Capture the cell that displays the provided text and extract its (X, Y) central coordinate. 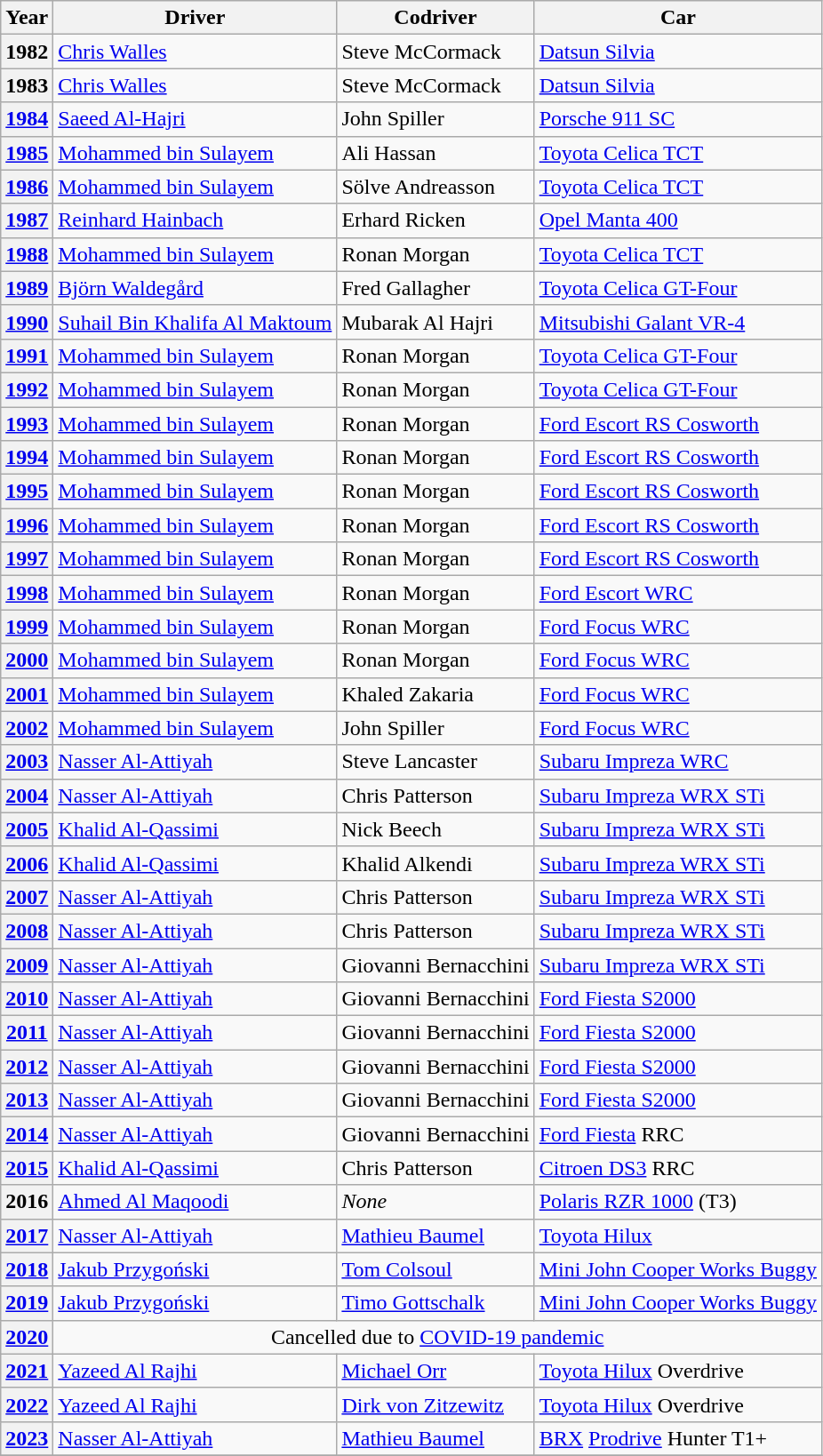
Steve Lancaster (435, 762)
Opel Manta 400 (677, 220)
2002 (27, 728)
Year (27, 18)
2021 (27, 1371)
Fred Gallagher (435, 288)
1982 (27, 52)
1991 (27, 356)
1995 (27, 492)
2018 (27, 1269)
1994 (27, 458)
Saeed Al-Hajri (196, 119)
Toyota Hilux (677, 1236)
1983 (27, 85)
1999 (27, 627)
2013 (27, 1100)
Citroen DS3 RRC (677, 1168)
1989 (27, 288)
Erhard Ricken (435, 220)
2017 (27, 1236)
1996 (27, 525)
2011 (27, 1033)
Cancelled due to COVID-19 pandemic (437, 1337)
2004 (27, 796)
2019 (27, 1303)
1990 (27, 322)
1986 (27, 187)
1998 (27, 593)
2001 (27, 694)
Ali Hassan (435, 153)
Ford Fiesta RRC (677, 1134)
Ford Escort WRC (677, 593)
Tom Colsoul (435, 1269)
2012 (27, 1067)
Mubarak Al Hajri (435, 322)
2022 (27, 1404)
Ahmed Al Maqoodi (196, 1202)
Khalid Alkendi (435, 863)
2015 (27, 1168)
Sölve Andreasson (435, 187)
2007 (27, 897)
Codriver (435, 18)
Khaled Zakaria (435, 694)
2023 (27, 1438)
1988 (27, 254)
2008 (27, 931)
Porsche 911 SC (677, 119)
2000 (27, 660)
2006 (27, 863)
Car (677, 18)
2010 (27, 999)
None (435, 1202)
Timo Gottschalk (435, 1303)
Reinhard Hainbach (196, 220)
Nick Beech (435, 829)
Driver (196, 18)
1992 (27, 389)
Polaris RZR 1000 (T3) (677, 1202)
2016 (27, 1202)
1993 (27, 424)
Subaru Impreza WRC (677, 762)
BRX Prodrive Hunter T1+ (677, 1438)
Dirk von Zitzewitz (435, 1404)
1985 (27, 153)
1987 (27, 220)
2020 (27, 1337)
2003 (27, 762)
Mitsubishi Galant VR-4 (677, 322)
Michael Orr (435, 1371)
1997 (27, 559)
Suhail Bin Khalifa Al Maktoum (196, 322)
Björn Waldegård (196, 288)
2009 (27, 964)
2005 (27, 829)
2014 (27, 1134)
1984 (27, 119)
